Output the [X, Y] coordinate of the center of the cell containing the given text.  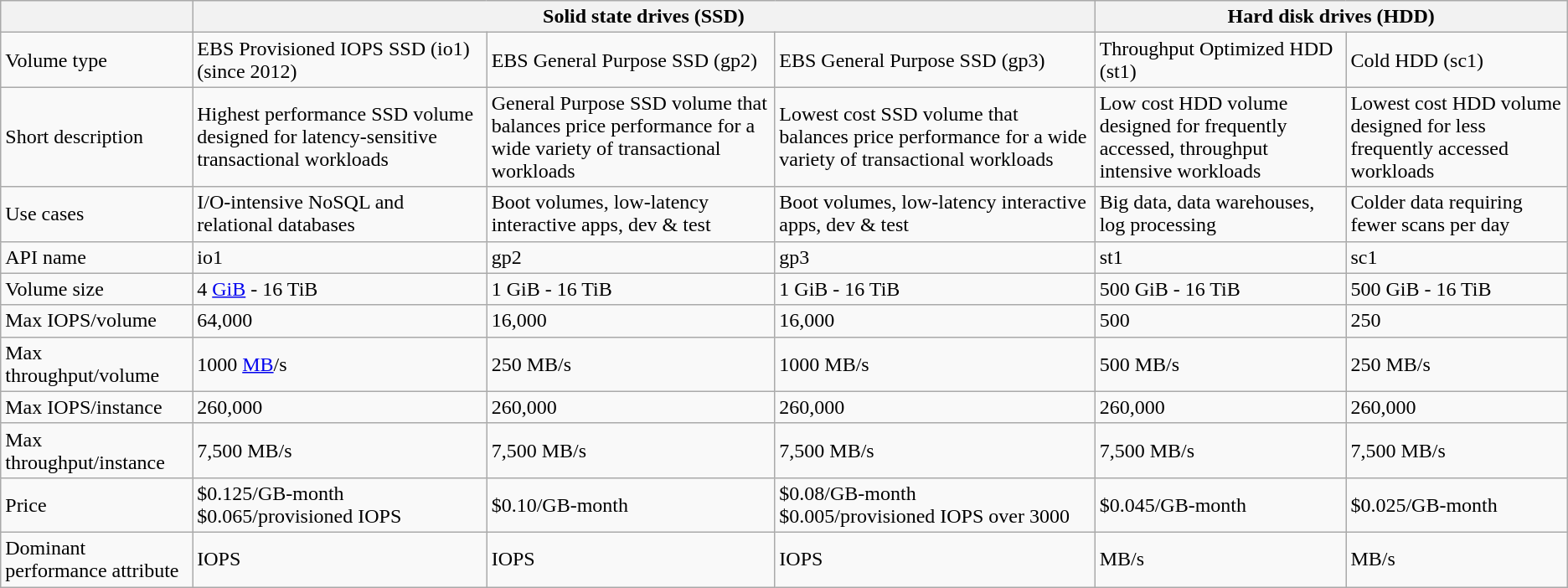
EBS General Purpose SSD (gp2) [631, 60]
General Purpose SSD volume that balances price performance for a wide variety of transactional workloads [631, 137]
Max throughput/volume [97, 364]
Max IOPS/instance [97, 407]
Use cases [97, 214]
4 GiB - 16 TiB [340, 289]
250 [1457, 321]
io1 [340, 257]
Highest performance SSD volume designed for latency-sensitive transactional workloads [340, 137]
Short description [97, 137]
Lowest cost SSD volume that balances price performance for a wide variety of transactional workloads [935, 137]
Volume type [97, 60]
$0.10/GB-month [631, 504]
$0.125/GB-month$0.065/provisioned IOPS [340, 504]
500 [1220, 321]
Lowest cost HDD volume designed for less frequently accessed workloads [1457, 137]
Solid state drives (SSD) [643, 17]
Low cost HDD volume designed for frequently accessed, throughput intensive workloads [1220, 137]
EBS General Purpose SSD (gp3) [935, 60]
Price [97, 504]
$0.08/GB-month$0.005/provisioned IOPS over 3000 [935, 504]
I/O-intensive NoSQL and relational databases [340, 214]
64,000 [340, 321]
Hard disk drives (HDD) [1331, 17]
Volume size [97, 289]
Cold HDD (sc1) [1457, 60]
$0.025/GB-month [1457, 504]
EBS Provisioned IOPS SSD (io1) (since 2012) [340, 60]
st1 [1220, 257]
Max throughput/instance [97, 451]
Big data, data warehouses, log processing [1220, 214]
Dominant performance attribute [97, 560]
gp2 [631, 257]
gp3 [935, 257]
Colder data requiring fewer scans per day [1457, 214]
sc1 [1457, 257]
Max IOPS/volume [97, 321]
API name [97, 257]
Throughput Optimized HDD (st1) [1220, 60]
$0.045/GB-month [1220, 504]
500 MB/s [1220, 364]
